Pinpoint the cell where the given text exists, returning its [X, Y] midpoint coordinate. 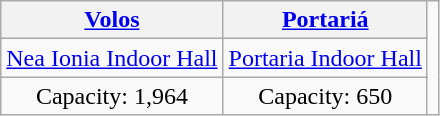
Portariá [325, 20]
Nea Ionia Indoor Hall [112, 58]
Capacity: 1,964 [112, 96]
Capacity: 650 [325, 96]
Portaria Indoor Hall [325, 58]
Volos [112, 20]
